For the text-containing cell, return its midpoint in (X, Y) coordinate format. 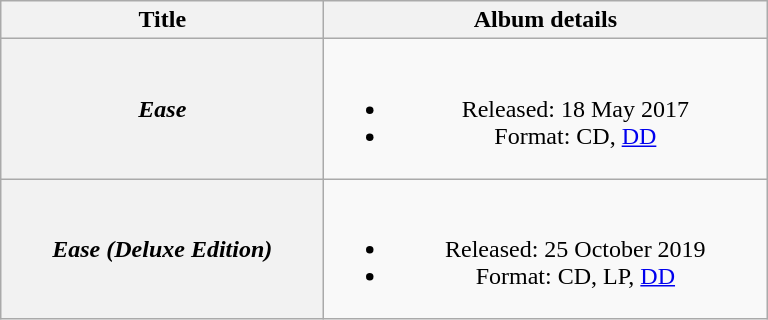
Ease (162, 109)
Released: 25 October 2019Format: CD, LP, DD (546, 249)
Released: 18 May 2017Format: CD, DD (546, 109)
Ease (Deluxe Edition) (162, 249)
Title (162, 20)
Album details (546, 20)
